Identify which cell holds the provided text, then report its (x, y) central coordinate. 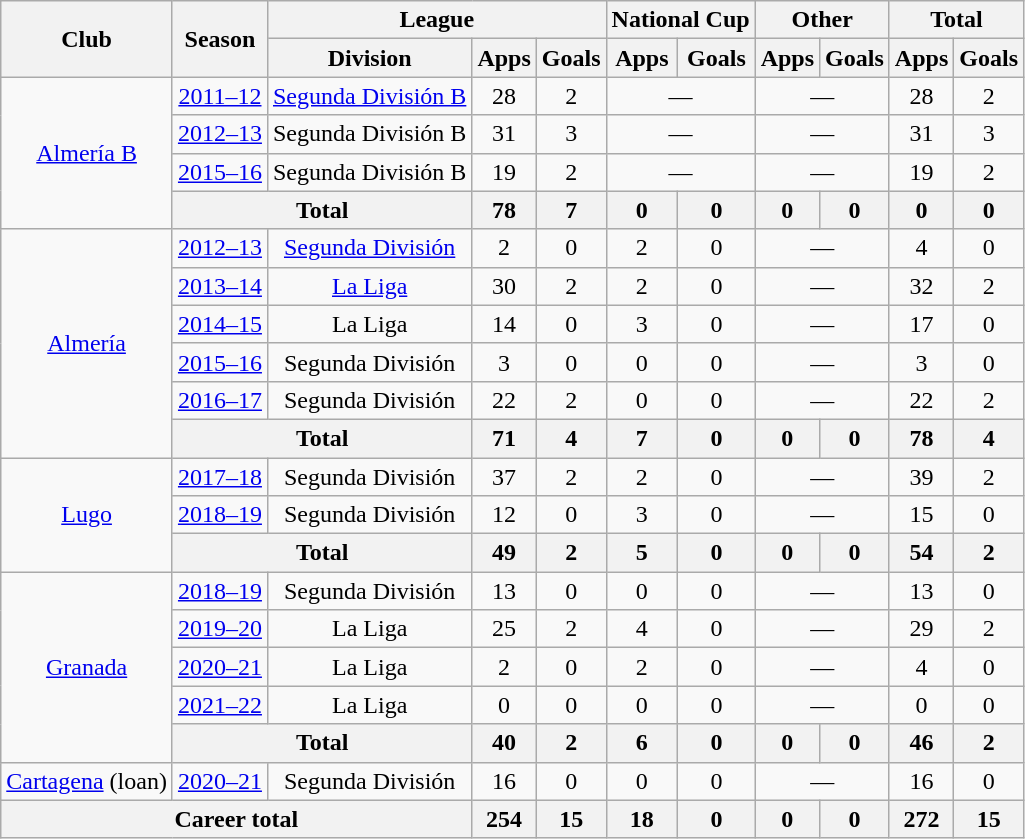
5 (642, 553)
29 (921, 629)
30 (504, 286)
Division (369, 58)
National Cup (680, 20)
2021–22 (220, 705)
Other (822, 20)
2013–14 (220, 286)
2017–18 (220, 477)
Season (220, 39)
Granada (87, 667)
6 (642, 743)
272 (921, 819)
Almería B (87, 153)
2014–15 (220, 324)
32 (921, 286)
46 (921, 743)
18 (642, 819)
25 (504, 629)
Career total (236, 819)
54 (921, 553)
2019–20 (220, 629)
39 (921, 477)
2016–17 (220, 400)
40 (504, 743)
254 (504, 819)
Almería (87, 343)
2011–12 (220, 96)
League (436, 20)
14 (504, 324)
17 (921, 324)
Club (87, 39)
37 (504, 477)
Cartagena (loan) (87, 781)
12 (504, 515)
Lugo (87, 515)
49 (504, 553)
71 (504, 438)
